Output the [X, Y] coordinate of the center of the cell containing the given text.  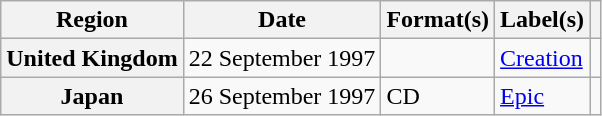
CD [438, 96]
22 September 1997 [282, 58]
Label(s) [542, 20]
Japan [92, 96]
26 September 1997 [282, 96]
Creation [542, 58]
Format(s) [438, 20]
Epic [542, 96]
Region [92, 20]
Date [282, 20]
United Kingdom [92, 58]
